Return the (x, y) coordinate for the center point of the cell that contains the specified text.  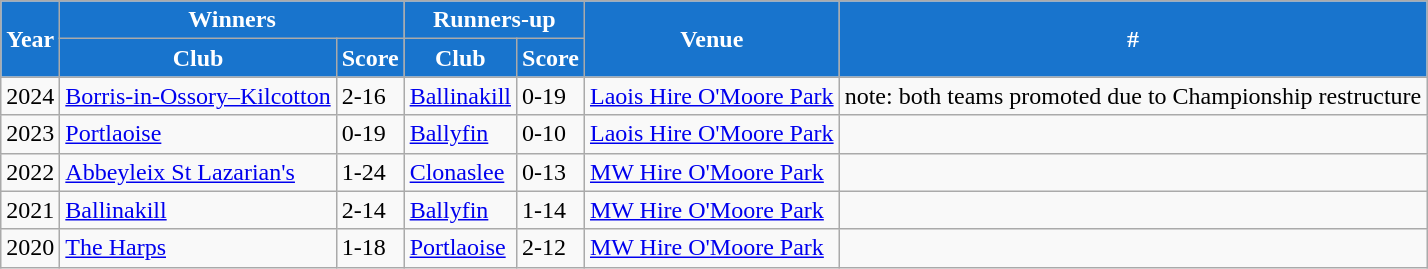
Clonaslee (460, 172)
1-14 (551, 210)
Venue (712, 39)
1-24 (370, 172)
0-10 (551, 134)
Abbeyleix St Lazarian's (198, 172)
0-13 (551, 172)
Year (30, 39)
2024 (30, 96)
Runners-up (494, 20)
2-16 (370, 96)
note: both teams promoted due to Championship restructure (1133, 96)
Borris-in-Ossory–Kilcotton (198, 96)
2-14 (370, 210)
# (1133, 39)
The Harps (198, 248)
Winners (232, 20)
2021 (30, 210)
2022 (30, 172)
1-18 (370, 248)
2020 (30, 248)
2023 (30, 134)
2-12 (551, 248)
